From the cell containing the given text, extract its center point as (x, y) coordinate. 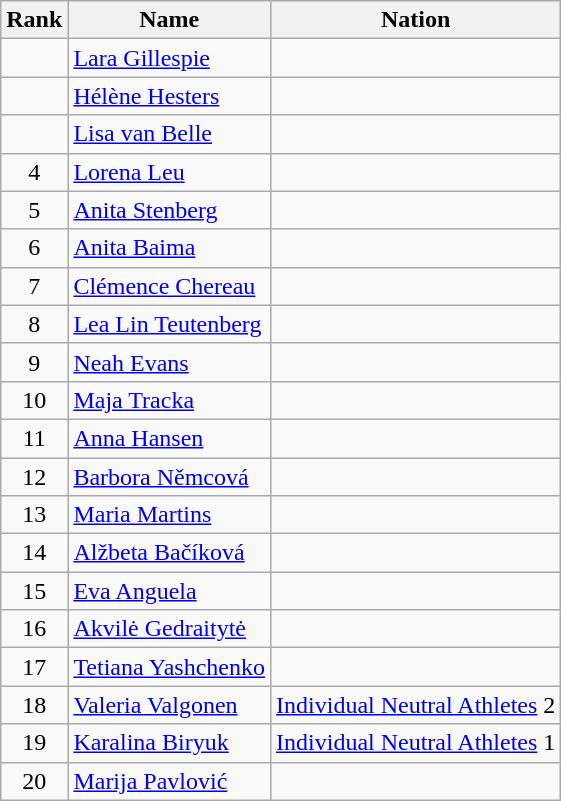
Lea Lin Teutenberg (170, 324)
Maja Tracka (170, 400)
8 (34, 324)
Nation (416, 20)
5 (34, 210)
7 (34, 286)
17 (34, 667)
6 (34, 248)
9 (34, 362)
11 (34, 438)
Anna Hansen (170, 438)
13 (34, 515)
Valeria Valgonen (170, 705)
Lisa van Belle (170, 134)
Individual Neutral Athletes 2 (416, 705)
Marija Pavlović (170, 781)
19 (34, 743)
Individual Neutral Athletes 1 (416, 743)
Name (170, 20)
Hélène Hesters (170, 96)
Clémence Chereau (170, 286)
Anita Baima (170, 248)
Alžbeta Bačíková (170, 553)
Lorena Leu (170, 172)
Neah Evans (170, 362)
4 (34, 172)
10 (34, 400)
Karalina Biryuk (170, 743)
Eva Anguela (170, 591)
Tetiana Yashchenko (170, 667)
16 (34, 629)
Anita Stenberg (170, 210)
12 (34, 477)
18 (34, 705)
20 (34, 781)
Rank (34, 20)
Akvilė Gedraitytė (170, 629)
Barbora Němcová (170, 477)
Maria Martins (170, 515)
Lara Gillespie (170, 58)
14 (34, 553)
15 (34, 591)
